Return the (x, y) coordinate for the center point of the cell that contains the specified text.  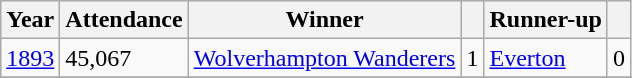
1 (472, 58)
Year (30, 20)
Wolverhampton Wanderers (324, 58)
45,067 (124, 58)
Winner (324, 20)
0 (618, 58)
Runner-up (546, 20)
Everton (546, 58)
1893 (30, 58)
Attendance (124, 20)
